Provide the [X, Y] coordinate of the cell's center where the given text is located.  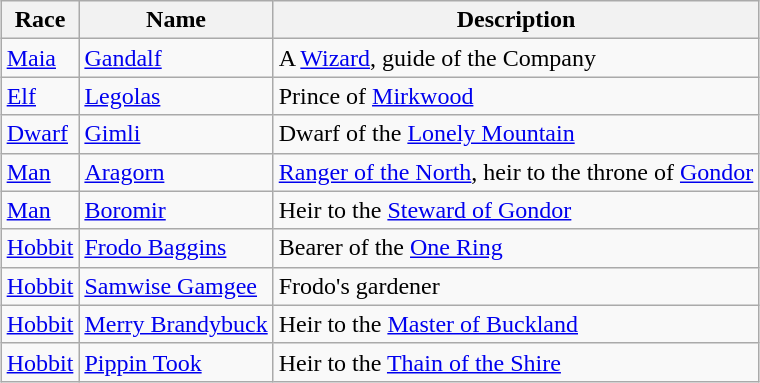
Heir to the Steward of Gondor [516, 210]
Dwarf [40, 134]
Samwise Gamgee [176, 286]
Pippin Took [176, 362]
Merry Brandybuck [176, 324]
Gimli [176, 134]
Frodo Baggins [176, 248]
Bearer of the One Ring [516, 248]
A Wizard, guide of the Company [516, 58]
Maia [40, 58]
Dwarf of the Lonely Mountain [516, 134]
Frodo's gardener [516, 286]
Description [516, 20]
Name [176, 20]
Heir to the Thain of the Shire [516, 362]
Heir to the Master of Buckland [516, 324]
Elf [40, 96]
Boromir [176, 210]
Race [40, 20]
Ranger of the North, heir to the throne of Gondor [516, 172]
Prince of Mirkwood [516, 96]
Aragorn [176, 172]
Legolas [176, 96]
Gandalf [176, 58]
